Provide the [x, y] coordinate of the cell's center where the given text is located.  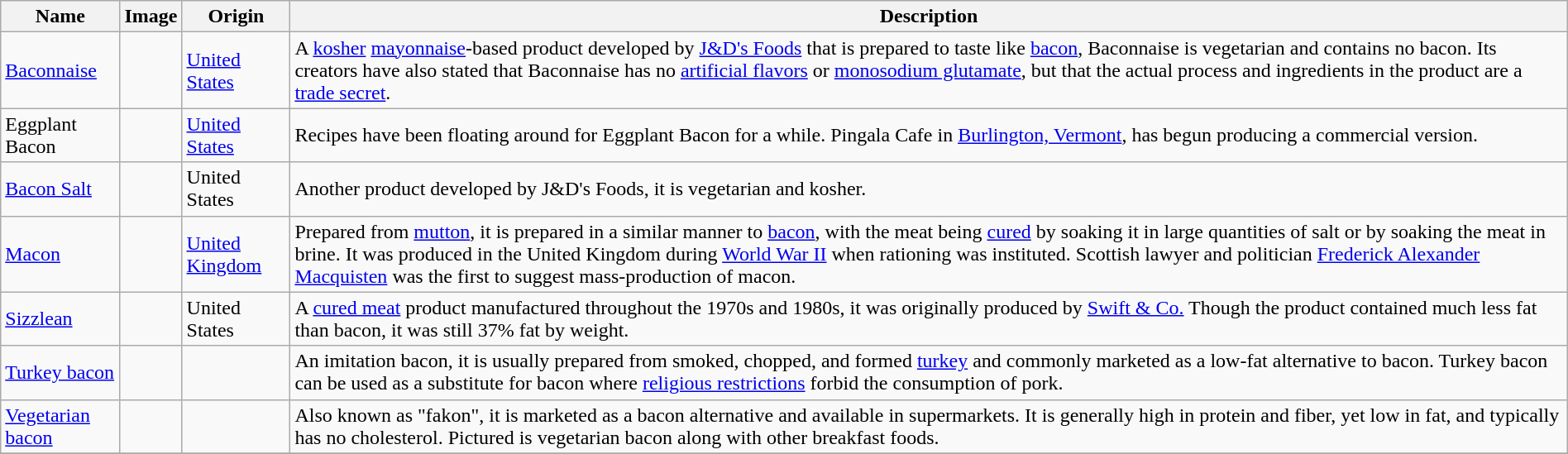
Recipes have been floating around for Eggplant Bacon for a while. Pingala Cafe in Burlington, Vermont, has begun producing a commercial version. [929, 136]
Bacon Salt [60, 189]
Sizzlean [60, 319]
Baconnaise [60, 70]
Name [60, 17]
United Kingdom [237, 254]
Description [929, 17]
Vegetarian bacon [60, 427]
Eggplant Bacon [60, 136]
Origin [237, 17]
Turkey bacon [60, 372]
Image [151, 17]
Macon [60, 254]
Another product developed by J&D's Foods, it is vegetarian and kosher. [929, 189]
